Find where the given text appears and provide that cell's center as [x, y] coordinate. 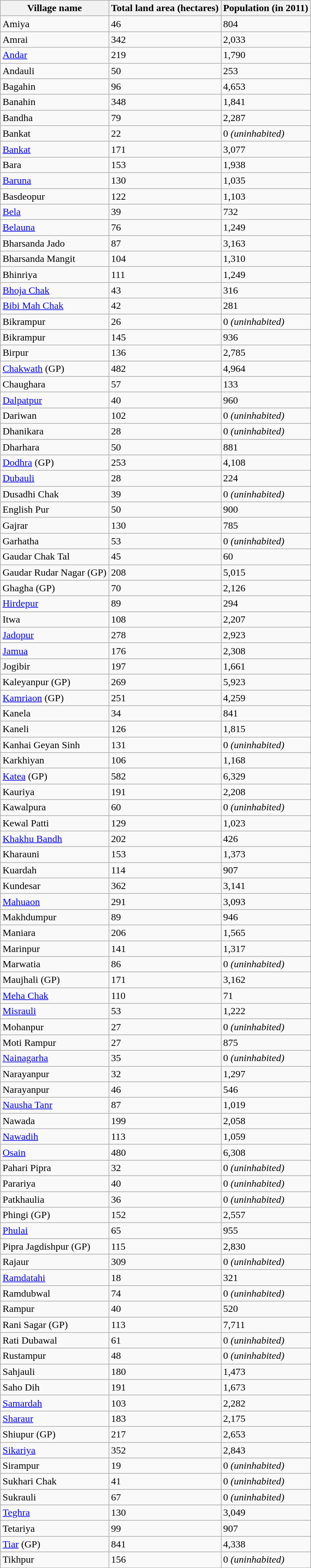
103 [165, 1403]
71 [266, 996]
26 [165, 322]
Sukrauli [55, 1497]
Karkhiyan [55, 761]
Banahin [55, 102]
Khakhu Bandh [55, 839]
Kamriaon (GP) [55, 698]
76 [165, 228]
Samardah [55, 1403]
Rati Dubawal [55, 1340]
2,282 [266, 1403]
45 [165, 557]
1,317 [266, 948]
41 [165, 1482]
Kauriya [55, 792]
Tikhpur [55, 1560]
316 [266, 290]
224 [266, 478]
141 [165, 948]
43 [165, 290]
Rampur [55, 1309]
74 [165, 1293]
281 [266, 306]
3,077 [266, 149]
546 [266, 1090]
900 [266, 510]
Amrai [55, 40]
Maujhali (GP) [55, 980]
2,830 [266, 1246]
6,308 [266, 1152]
Dalpatpur [55, 400]
126 [165, 729]
Kuardah [55, 870]
3,163 [266, 243]
946 [266, 917]
208 [165, 572]
Sikariya [55, 1450]
180 [165, 1372]
Kharauni [55, 854]
3,093 [266, 901]
1,297 [266, 1074]
4,259 [266, 698]
2,557 [266, 1215]
520 [266, 1309]
342 [165, 40]
86 [165, 964]
1,841 [266, 102]
2,126 [266, 588]
309 [165, 1262]
1,023 [266, 823]
131 [165, 745]
129 [165, 823]
Kewal Patti [55, 823]
Jamua [55, 651]
5,923 [266, 682]
22 [165, 133]
Kaneli [55, 729]
251 [165, 698]
2,058 [266, 1121]
2,287 [266, 118]
1,938 [266, 165]
Kanhai Geyan Sinh [55, 745]
936 [266, 337]
Misrauli [55, 1011]
Village name [55, 8]
Bela [55, 212]
881 [266, 447]
Meha Chak [55, 996]
Sharaur [55, 1419]
Tetariya [55, 1528]
352 [165, 1450]
Marwatia [55, 964]
2,208 [266, 792]
Phulai [55, 1231]
1,059 [266, 1136]
Gaudar Chak Tal [55, 557]
Marinpur [55, 948]
Chaughara [55, 384]
183 [165, 1419]
Nainagarha [55, 1058]
115 [165, 1246]
Bhoja Chak [55, 290]
108 [165, 619]
70 [165, 588]
106 [165, 761]
Sahjauli [55, 1372]
Bagahin [55, 86]
269 [165, 682]
Belauna [55, 228]
278 [165, 635]
Population (in 2011) [266, 8]
Birpur [55, 353]
2,843 [266, 1450]
Bhinriya [55, 275]
Gajrar [55, 525]
Hirdepur [55, 604]
133 [266, 384]
785 [266, 525]
206 [165, 933]
Ghagha (GP) [55, 588]
202 [165, 839]
955 [266, 1231]
7,711 [266, 1325]
Amiya [55, 24]
Moti Rampur [55, 1043]
Nausha Tanr [55, 1105]
960 [266, 400]
122 [165, 196]
2,653 [266, 1434]
176 [165, 651]
1,473 [266, 1372]
2,175 [266, 1419]
Chakwath (GP) [55, 369]
4,964 [266, 369]
114 [165, 870]
61 [165, 1340]
4,338 [266, 1544]
Shiupur (GP) [55, 1434]
Teghra [55, 1513]
Pipra Jagdishpur (GP) [55, 1246]
111 [165, 275]
2,923 [266, 635]
6,329 [266, 776]
2,785 [266, 353]
Baruna [55, 180]
348 [165, 102]
136 [165, 353]
156 [165, 1560]
2,033 [266, 40]
34 [165, 714]
426 [266, 839]
104 [165, 259]
321 [266, 1278]
482 [165, 369]
Bharsanda Jado [55, 243]
Dusadhi Chak [55, 494]
79 [165, 118]
3,162 [266, 980]
4,653 [266, 86]
Tiar (GP) [55, 1544]
4,108 [266, 463]
Parariya [55, 1183]
Rajaur [55, 1262]
Ramdatahi [55, 1278]
Sirampur [55, 1466]
199 [165, 1121]
19 [165, 1466]
Bharsanda Mangit [55, 259]
Rani Sagar (GP) [55, 1325]
2,207 [266, 619]
96 [165, 86]
3,049 [266, 1513]
Gaudar Rudar Nagar (GP) [55, 572]
197 [165, 666]
102 [165, 415]
875 [266, 1043]
Basdeopur [55, 196]
Bandha [55, 118]
294 [266, 604]
Dodhra (GP) [55, 463]
219 [165, 55]
Bara [55, 165]
1,035 [266, 180]
Bibi Mah Chak [55, 306]
Pahari Pipra [55, 1168]
Ramdubwal [55, 1293]
42 [165, 306]
Maniara [55, 933]
217 [165, 1434]
57 [165, 384]
Saho Dih [55, 1387]
Kanela [55, 714]
English Pur [55, 510]
Total land area (hectares) [165, 8]
67 [165, 1497]
1,815 [266, 729]
5,015 [266, 572]
99 [165, 1528]
1,565 [266, 933]
Kundesar [55, 886]
1,168 [266, 761]
145 [165, 337]
480 [165, 1152]
Rustampur [55, 1356]
804 [266, 24]
48 [165, 1356]
36 [165, 1199]
Itwa [55, 619]
1,790 [266, 55]
1,019 [266, 1105]
Nawadih [55, 1136]
362 [165, 886]
Jadopur [55, 635]
Jogibir [55, 666]
582 [165, 776]
Osain [55, 1152]
Mahuaon [55, 901]
732 [266, 212]
Patkhaulia [55, 1199]
65 [165, 1231]
Mohanpur [55, 1027]
Dhanikara [55, 431]
110 [165, 996]
Andauli [55, 71]
1,222 [266, 1011]
1,373 [266, 854]
Kawalpura [55, 807]
1,310 [266, 259]
Garhatha [55, 541]
1,673 [266, 1387]
1,661 [266, 666]
Phingi (GP) [55, 1215]
Dubauli [55, 478]
Andar [55, 55]
Sukhari Chak [55, 1482]
291 [165, 901]
Kaleyanpur (GP) [55, 682]
Dariwan [55, 415]
Nawada [55, 1121]
18 [165, 1278]
2,308 [266, 651]
Dharhara [55, 447]
Katea (GP) [55, 776]
35 [165, 1058]
152 [165, 1215]
1,103 [266, 196]
Makhdumpur [55, 917]
3,141 [266, 886]
